Pinpoint the cell where the given text exists, returning its [x, y] midpoint coordinate. 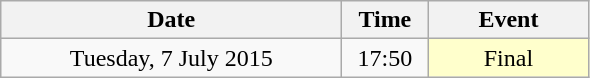
17:50 [385, 58]
Time [385, 20]
Event [508, 20]
Final [508, 58]
Date [172, 20]
Tuesday, 7 July 2015 [172, 58]
